Detect which cell encompasses the target text, then output its (X, Y) center coordinate. 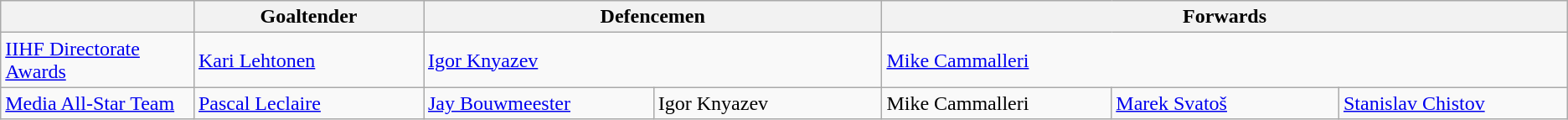
Stanislav Chistov (1452, 103)
Media All-Star Team (97, 103)
IIHF Directorate Awards (97, 60)
Forwards (1225, 17)
Defencemen (653, 17)
Pascal Leclaire (308, 103)
Marek Svatoš (1225, 103)
Goaltender (308, 17)
Jay Bouwmeester (539, 103)
Kari Lehtonen (308, 60)
